Search for the cell housing the specified text and yield its (x, y) center coordinate. 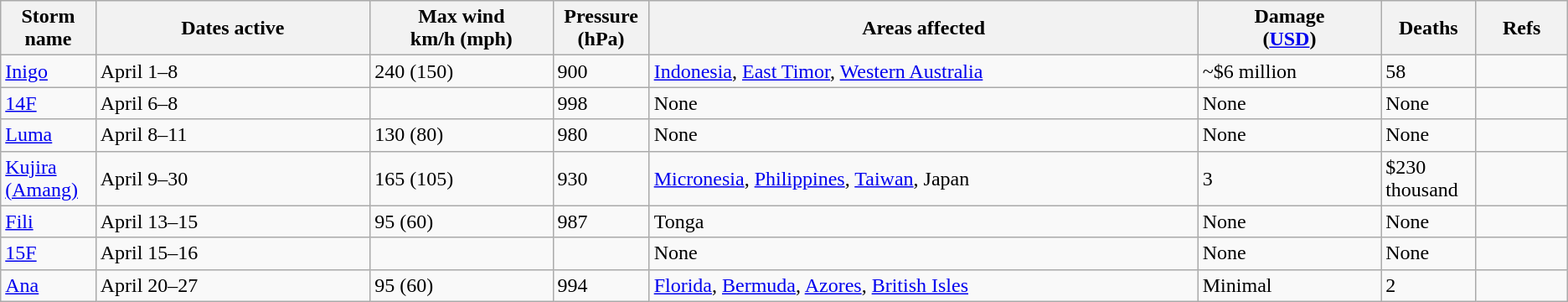
$230 thousand (1429, 178)
3 (1289, 178)
Kujira (Amang) (49, 178)
998 (601, 103)
Dates active (233, 29)
900 (601, 71)
994 (601, 285)
130 (80) (462, 135)
Storm name (49, 29)
Areas affected (923, 29)
Inigo (49, 71)
165 (105) (462, 178)
930 (601, 178)
April 13–15 (233, 221)
April 6–8 (233, 103)
240 (150) (462, 71)
Florida, Bermuda, Azores, British Isles (923, 285)
Pressure(hPa) (601, 29)
Micronesia, Philippines, Taiwan, Japan (923, 178)
April 15–16 (233, 253)
Max windkm/h (mph) (462, 29)
980 (601, 135)
Damage(USD) (1289, 29)
April 1–8 (233, 71)
Minimal (1289, 285)
~$6 million (1289, 71)
Tonga (923, 221)
14F (49, 103)
Refs (1521, 29)
April 20–27 (233, 285)
April 8–11 (233, 135)
Fili (49, 221)
Deaths (1429, 29)
987 (601, 221)
Luma (49, 135)
Indonesia, East Timor, Western Australia (923, 71)
58 (1429, 71)
Ana (49, 285)
2 (1429, 285)
15F (49, 253)
April 9–30 (233, 178)
